Determine the (X, Y) coordinate at the center of the cell enclosing the given text.  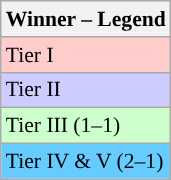
Tier I (86, 55)
Tier IV & V (2–1) (86, 162)
Tier II (86, 90)
Winner – Legend (86, 19)
Tier III (1–1) (86, 126)
